Return [X, Y] of the center of cell containing provided text 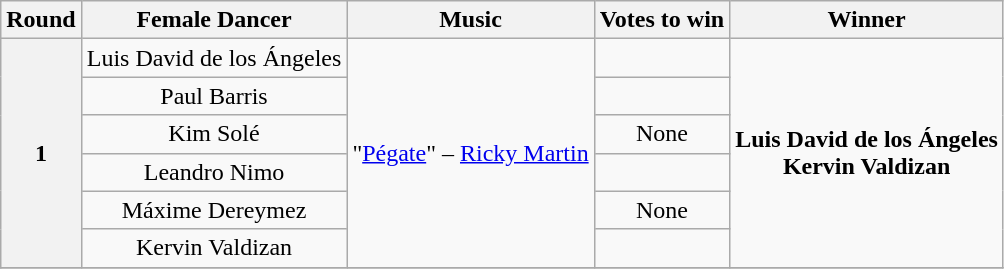
Luis David de los Ángeles [214, 58]
Votes to win [662, 20]
1 [41, 153]
Kim Solé [214, 134]
Round [41, 20]
Music [470, 20]
Winner [867, 20]
Máxime Dereymez [214, 210]
Luis David de los ÁngelesKervin Valdizan [867, 153]
Kervin Valdizan [214, 248]
Female Dancer [214, 20]
Leandro Nimo [214, 172]
Paul Barris [214, 96]
"Pégate" – Ricky Martin [470, 153]
